Detect which cell encompasses the target text, then output its [X, Y] center coordinate. 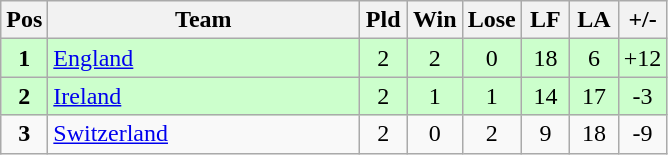
+12 [642, 58]
Ireland [204, 96]
Team [204, 20]
-9 [642, 134]
9 [546, 134]
17 [594, 96]
Pld [384, 20]
England [204, 58]
Pos [24, 20]
14 [546, 96]
LF [546, 20]
6 [594, 58]
Lose [492, 20]
-3 [642, 96]
3 [24, 134]
Switzerland [204, 134]
Win [434, 20]
+/- [642, 20]
LA [594, 20]
